Return [X, Y] of the center of cell containing provided text 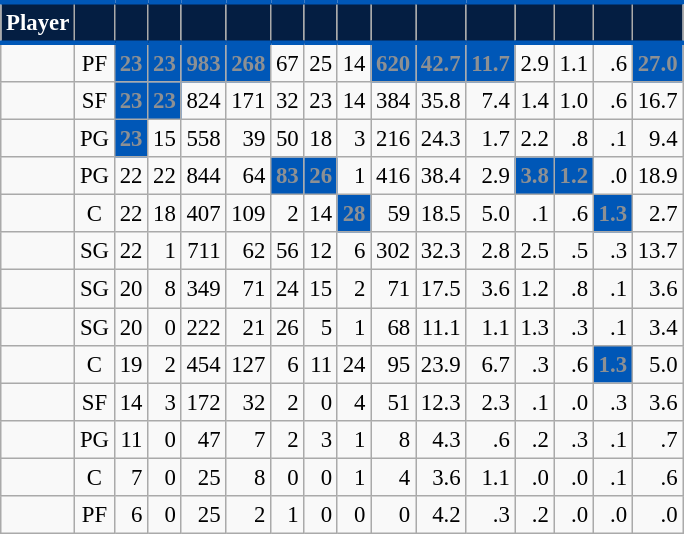
56 [288, 251]
711 [204, 251]
64 [248, 176]
171 [248, 101]
12 [320, 251]
127 [248, 364]
2.8 [490, 251]
3.8 [534, 176]
4.2 [441, 515]
47 [204, 439]
7.4 [490, 101]
983 [204, 62]
.5 [574, 251]
3.4 [657, 327]
32.3 [441, 251]
2.2 [534, 139]
24.3 [441, 139]
109 [248, 214]
2.3 [490, 402]
28 [354, 214]
6.7 [490, 364]
12.3 [441, 402]
83 [288, 176]
27.0 [657, 62]
51 [394, 402]
18.5 [441, 214]
9.4 [657, 139]
11.7 [490, 62]
302 [394, 251]
13.7 [657, 251]
824 [204, 101]
416 [394, 176]
1.7 [490, 139]
2.5 [534, 251]
384 [394, 101]
21 [248, 327]
17.5 [441, 289]
39 [248, 139]
62 [248, 251]
42.7 [441, 62]
454 [204, 364]
35.8 [441, 101]
.7 [657, 439]
222 [204, 327]
558 [204, 139]
23.9 [441, 364]
620 [394, 62]
844 [204, 176]
216 [394, 139]
1.4 [534, 101]
407 [204, 214]
67 [288, 62]
2.7 [657, 214]
16.7 [657, 101]
4.3 [441, 439]
5 [320, 327]
50 [288, 139]
172 [204, 402]
18.9 [657, 176]
38.4 [441, 176]
268 [248, 62]
95 [394, 364]
11.1 [441, 327]
349 [204, 289]
Player [38, 22]
68 [394, 327]
19 [130, 364]
59 [394, 214]
1.0 [574, 101]
